Detect which cell encompasses the target text, then output its [X, Y] center coordinate. 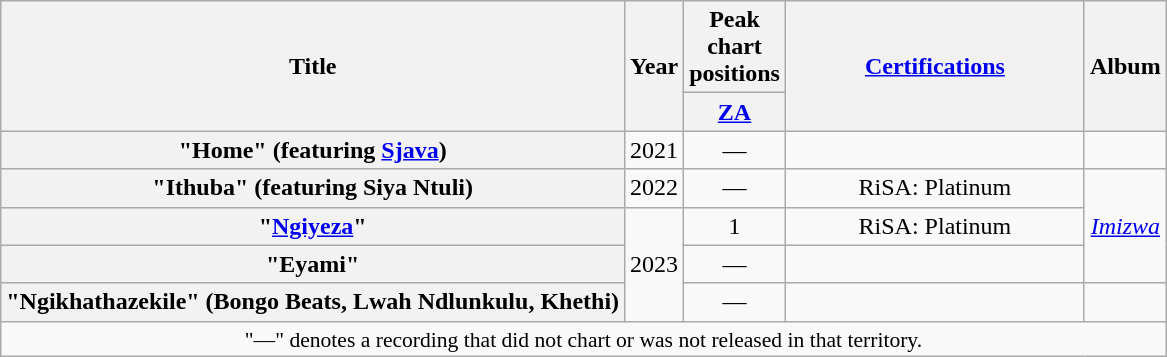
1 [735, 226]
"Ithuba" (featuring Siya Ntuli) [313, 188]
Title [313, 66]
2021 [654, 150]
"Eyami" [313, 264]
Album [1125, 66]
2022 [654, 188]
Imizwa [1125, 226]
Certifications [934, 66]
ZA [735, 112]
2023 [654, 264]
"Ngikhathazekile" (Bongo Beats, Lwah Ndlunkulu, Khethi) [313, 302]
"Ngiyeza" [313, 226]
Year [654, 66]
"—" denotes a recording that did not chart or was not released in that territory. [584, 339]
Peak chart positions [735, 47]
"Home" (featuring Sjava) [313, 150]
